Return (x, y) of the center of cell containing provided text 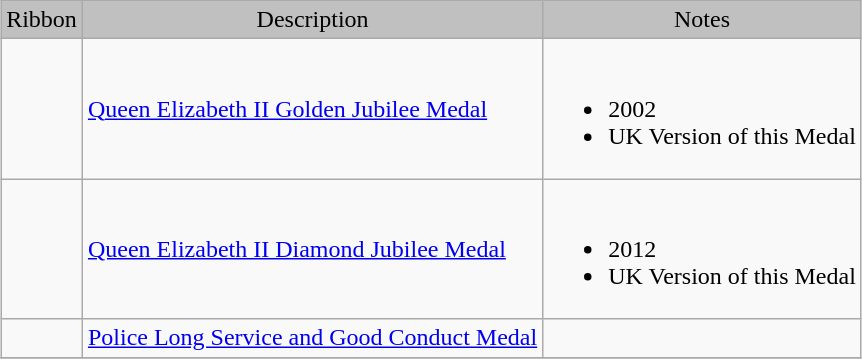
Notes (702, 20)
Queen Elizabeth II Diamond Jubilee Medal (312, 249)
Police Long Service and Good Conduct Medal (312, 338)
2002UK Version of this Medal (702, 109)
Description (312, 20)
Ribbon (42, 20)
2012UK Version of this Medal (702, 249)
Queen Elizabeth II Golden Jubilee Medal (312, 109)
